Capture the cell that displays the provided text and extract its (x, y) central coordinate. 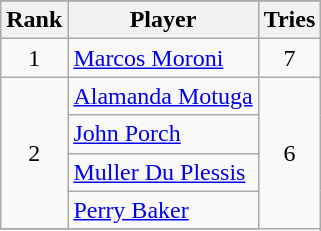
1 (34, 58)
John Porch (163, 134)
6 (290, 153)
Player (163, 20)
7 (290, 58)
Alamanda Motuga (163, 96)
Muller Du Plessis (163, 172)
Perry Baker (163, 210)
Marcos Moroni (163, 58)
2 (34, 153)
Rank (34, 20)
Tries (290, 20)
